Find where the given text appears and provide that cell's center as [x, y] coordinate. 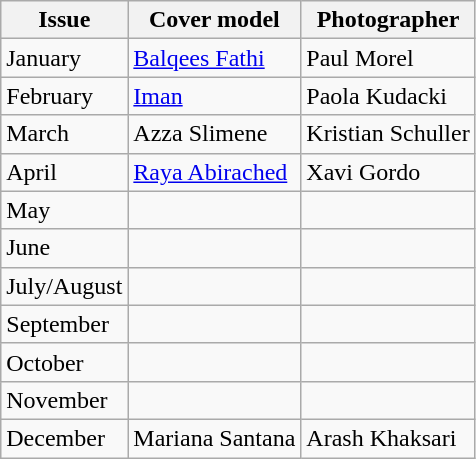
February [64, 96]
Mariana Santana [214, 438]
Azza Slimene [214, 134]
November [64, 400]
December [64, 438]
September [64, 324]
October [64, 362]
June [64, 248]
Xavi Gordo [388, 172]
Issue [64, 20]
Paola Kudacki [388, 96]
Iman [214, 96]
Balqees Fathi [214, 58]
Kristian Schuller [388, 134]
April [64, 172]
July/August [64, 286]
Arash Khaksari [388, 438]
May [64, 210]
Raya Abirached [214, 172]
March [64, 134]
Cover model [214, 20]
January [64, 58]
Photographer [388, 20]
Paul Morel [388, 58]
